Locate the cell with the specified text and output its [x, y] center coordinate. 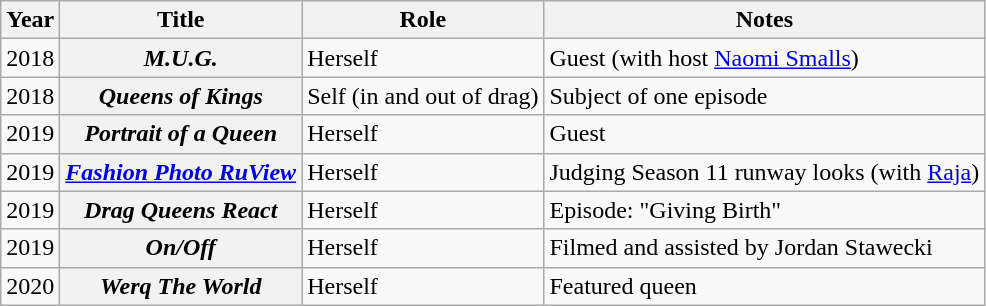
Portrait of a Queen [181, 134]
Featured queen [764, 286]
Subject of one episode [764, 96]
Year [30, 20]
On/Off [181, 248]
Werq The World [181, 286]
Guest [764, 134]
Notes [764, 20]
Episode: "Giving Birth" [764, 210]
Filmed and assisted by Jordan Stawecki [764, 248]
Queens of Kings [181, 96]
Guest (with host Naomi Smalls) [764, 58]
Fashion Photo RuView [181, 172]
Judging Season 11 runway looks (with Raja) [764, 172]
Drag Queens React [181, 210]
Self (in and out of drag) [423, 96]
Title [181, 20]
Role [423, 20]
M.U.G. [181, 58]
2020 [30, 286]
